For the text-containing cell, return its midpoint in (X, Y) coordinate format. 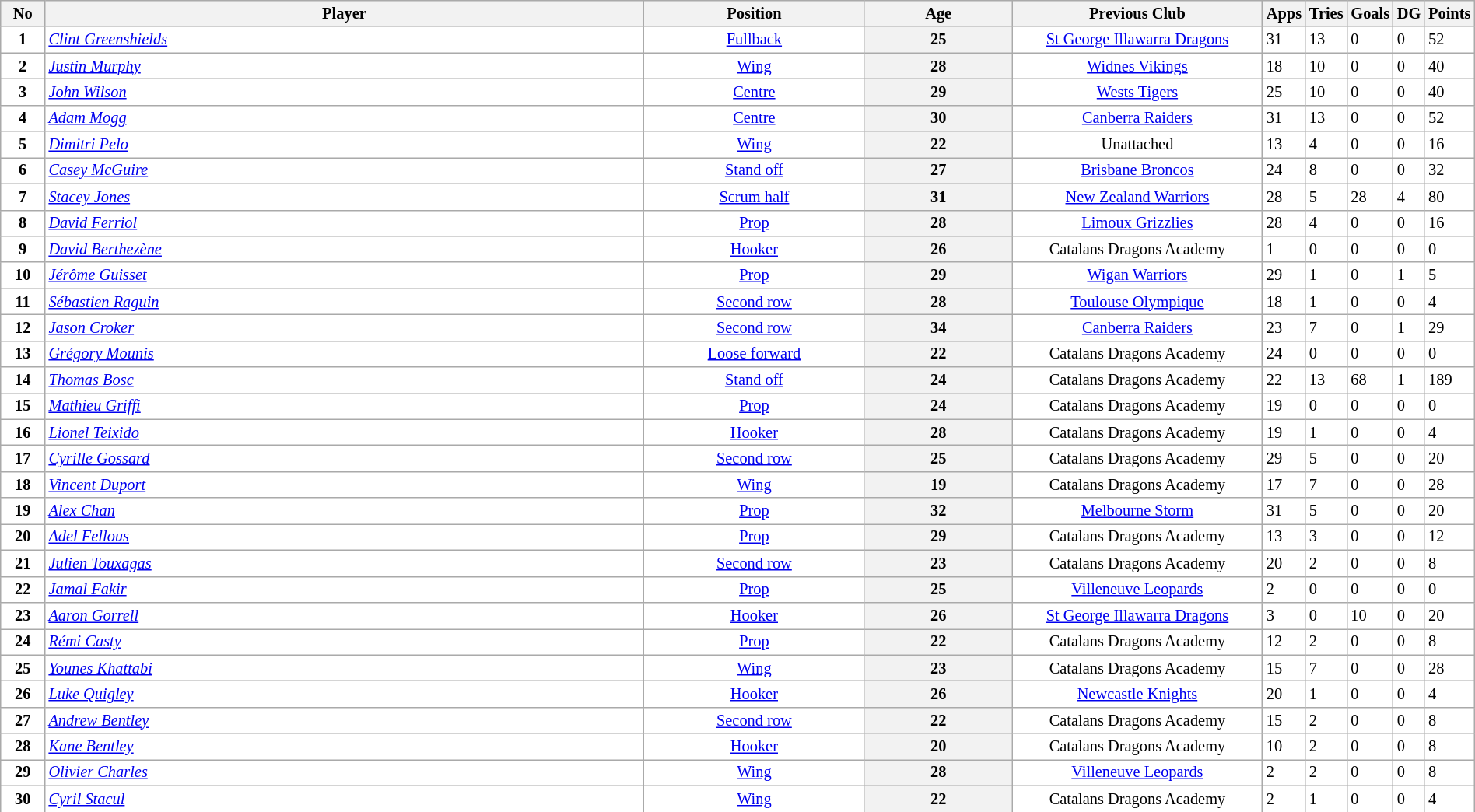
6 (23, 170)
Younes Khattabi (345, 668)
Olivier Charles (345, 772)
Fullback (754, 40)
21 (23, 563)
John Wilson (345, 92)
Grégory Mounis (345, 354)
14 (23, 380)
Andrew Bentley (345, 720)
Clint Greenshields (345, 40)
DG (1409, 13)
Toulouse Olympique (1137, 302)
Goals (1370, 13)
Apps (1284, 13)
Sébastien Raguin (345, 302)
Wests Tigers (1137, 92)
Kane Bentley (345, 747)
No (23, 13)
Player (345, 13)
Previous Club (1137, 13)
Unattached (1137, 145)
Aaron Gorrell (345, 615)
Lionel Teixido (345, 432)
Wigan Warriors (1137, 275)
Stacey Jones (345, 197)
Jason Croker (345, 327)
Julien Touxagas (345, 563)
Brisbane Broncos (1137, 170)
Adam Mogg (345, 118)
New Zealand Warriors (1137, 197)
Jérôme Guisset (345, 275)
David Ferriol (345, 223)
9 (23, 249)
Jamal Fakir (345, 590)
Mathieu Griffi (345, 406)
34 (938, 327)
Justin Murphy (345, 66)
Cyril Stacul (345, 799)
Casey McGuire (345, 170)
189 (1449, 380)
Newcastle Knights (1137, 694)
Rémi Casty (345, 642)
Thomas Bosc (345, 380)
Position (754, 13)
Scrum half (754, 197)
Cyrille Gossard (345, 458)
David Berthezène (345, 249)
Limoux Grizzlies (1137, 223)
Adel Fellous (345, 537)
Vincent Duport (345, 485)
Loose forward (754, 354)
68 (1370, 380)
Dimitri Pelo (345, 145)
Widnes Vikings (1137, 66)
Luke Quigley (345, 694)
11 (23, 302)
Age (938, 13)
Tries (1326, 13)
Points (1449, 13)
Melbourne Storm (1137, 511)
Alex Chan (345, 511)
80 (1449, 197)
